Pinpoint the cell where the given text exists, returning its [x, y] midpoint coordinate. 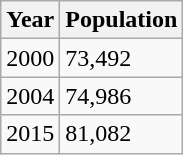
74,986 [122, 96]
Year [30, 20]
Population [122, 20]
2000 [30, 58]
2015 [30, 134]
2004 [30, 96]
81,082 [122, 134]
73,492 [122, 58]
